For the text-containing cell, return its midpoint in [X, Y] coordinate format. 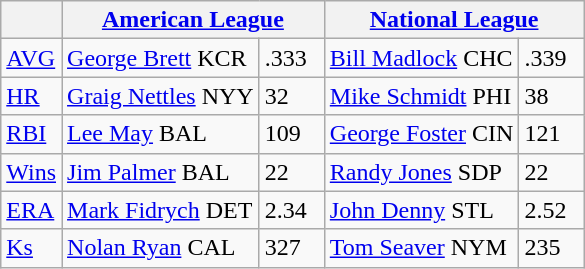
RBI [32, 134]
Lee May BAL [161, 134]
ERA [32, 210]
Ks [32, 248]
Mark Fidrych DET [161, 210]
327 [292, 248]
HR [32, 96]
AVG [32, 58]
Randy Jones SDP [422, 172]
Mike Schmidt PHI [422, 96]
.339 [552, 58]
2.52 [552, 210]
38 [552, 96]
235 [552, 248]
Wins [32, 172]
American League [194, 20]
Tom Seaver NYM [422, 248]
Jim Palmer BAL [161, 172]
2.34 [292, 210]
121 [552, 134]
32 [292, 96]
Bill Madlock CHC [422, 58]
.333 [292, 58]
John Denny STL [422, 210]
Nolan Ryan CAL [161, 248]
George Brett KCR [161, 58]
National League [454, 20]
109 [292, 134]
George Foster CIN [422, 134]
Graig Nettles NYY [161, 96]
